Scan for the cell matching the given text and deliver its [X, Y] coordinate at center. 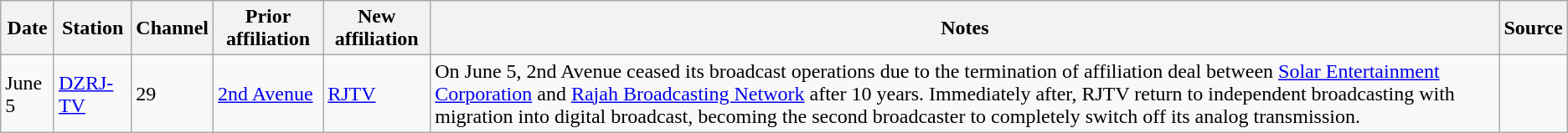
June 5 [28, 94]
Prior affiliation [268, 28]
Channel [173, 28]
DZRJ-TV [92, 94]
29 [173, 94]
New affiliation [377, 28]
Source [1533, 28]
Station [92, 28]
RJTV [377, 94]
Notes [965, 28]
Date [28, 28]
2nd Avenue [268, 94]
